Capture the cell that displays the provided text and extract its [X, Y] central coordinate. 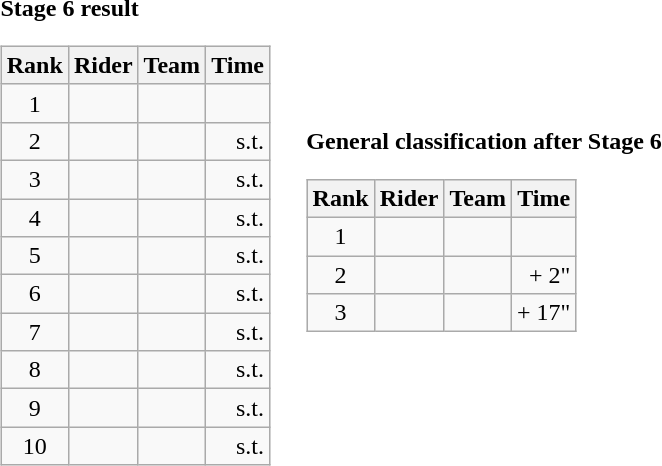
8 [34, 370]
+ 2" [543, 275]
4 [34, 217]
9 [34, 408]
7 [34, 332]
5 [34, 256]
+ 17" [543, 313]
6 [34, 294]
10 [34, 446]
